Identify which cell holds the provided text, then report its [X, Y] central coordinate. 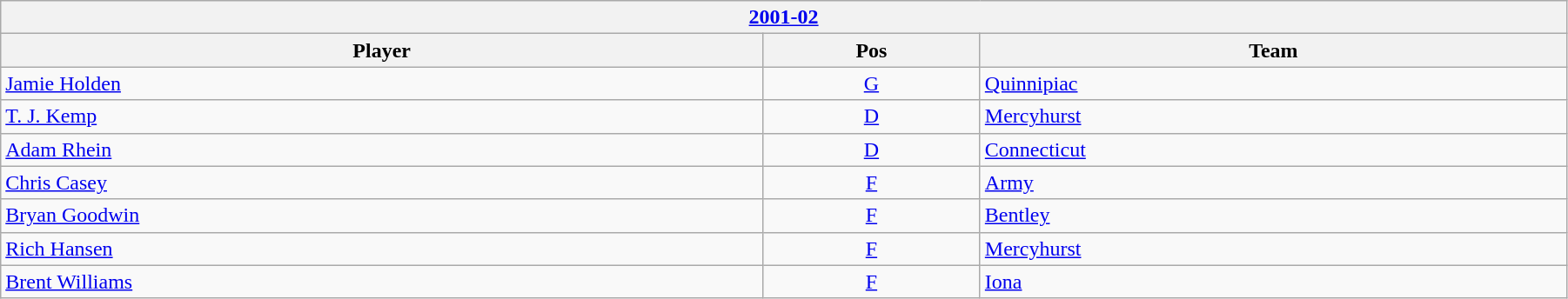
Army [1273, 183]
Adam Rhein [382, 149]
Quinnipiac [1273, 83]
Chris Casey [382, 183]
Iona [1273, 282]
Team [1273, 50]
Connecticut [1273, 149]
Player [382, 50]
2001-02 [784, 17]
G [872, 83]
Bentley [1273, 216]
Bryan Goodwin [382, 216]
Pos [872, 50]
Rich Hansen [382, 249]
T. J. Kemp [382, 116]
Brent Williams [382, 282]
Jamie Holden [382, 83]
